Pinpoint the cell where the given text exists, returning its (X, Y) midpoint coordinate. 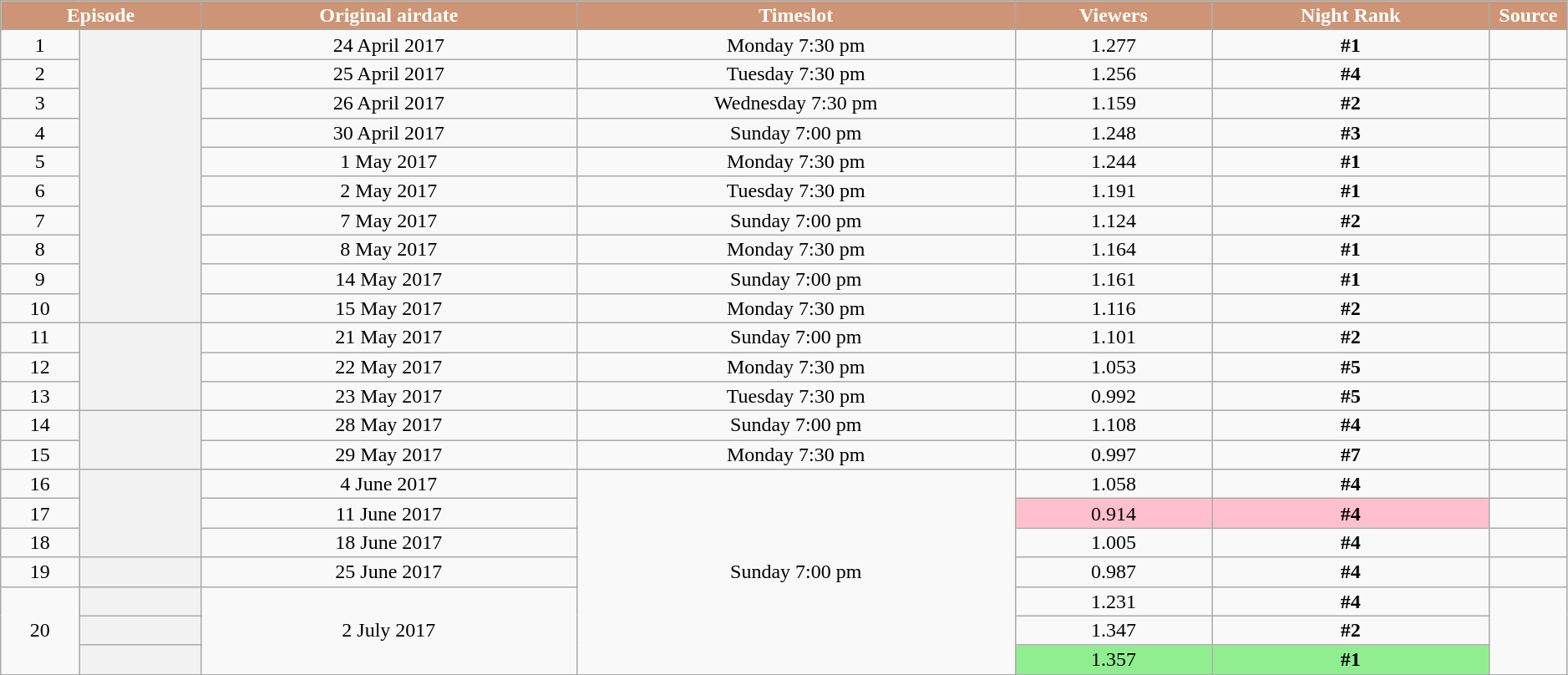
28 May 2017 (388, 426)
12 (40, 368)
0.997 (1114, 454)
18 June 2017 (388, 543)
1.164 (1114, 249)
8 May 2017 (388, 249)
10 (40, 307)
2 (40, 74)
1.347 (1114, 630)
Original airdate (388, 15)
9 (40, 279)
1.277 (1114, 45)
7 May 2017 (388, 221)
11 June 2017 (388, 513)
4 (40, 132)
22 May 2017 (388, 368)
25 June 2017 (388, 571)
11 (40, 337)
2 May 2017 (388, 190)
0.914 (1114, 513)
1.256 (1114, 74)
8 (40, 249)
1.124 (1114, 221)
16 (40, 485)
25 April 2017 (388, 74)
Viewers (1114, 15)
15 May 2017 (388, 307)
17 (40, 513)
7 (40, 221)
#3 (1351, 132)
Timeslot (795, 15)
1 May 2017 (388, 162)
Night Rank (1351, 15)
23 May 2017 (388, 396)
14 (40, 426)
3 (40, 104)
1.108 (1114, 426)
20 (40, 630)
29 May 2017 (388, 454)
1.248 (1114, 132)
24 April 2017 (388, 45)
5 (40, 162)
15 (40, 454)
19 (40, 571)
1.005 (1114, 543)
Wednesday 7:30 pm (795, 104)
#7 (1351, 454)
2 July 2017 (388, 630)
21 May 2017 (388, 337)
13 (40, 396)
4 June 2017 (388, 485)
14 May 2017 (388, 279)
1 (40, 45)
1.357 (1114, 660)
26 April 2017 (388, 104)
1.191 (1114, 190)
Episode (101, 15)
Source (1529, 15)
6 (40, 190)
0.992 (1114, 396)
30 April 2017 (388, 132)
0.987 (1114, 571)
1.231 (1114, 601)
1.244 (1114, 162)
1.058 (1114, 485)
1.101 (1114, 337)
1.053 (1114, 368)
18 (40, 543)
1.159 (1114, 104)
1.161 (1114, 279)
1.116 (1114, 307)
